Extract the [X, Y] coordinate from the center of the cell holding the provided text.  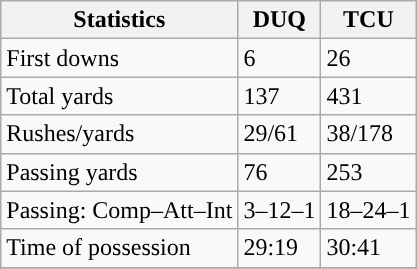
TCU [368, 20]
76 [280, 172]
18–24–1 [368, 210]
137 [280, 96]
29/61 [280, 134]
Time of possession [120, 248]
Rushes/yards [120, 134]
26 [368, 58]
253 [368, 172]
Passing: Comp–Att–Int [120, 210]
3–12–1 [280, 210]
431 [368, 96]
First downs [120, 58]
30:41 [368, 248]
DUQ [280, 20]
38/178 [368, 134]
6 [280, 58]
Total yards [120, 96]
29:19 [280, 248]
Statistics [120, 20]
Passing yards [120, 172]
